Detect which cell encompasses the target text, then output its (X, Y) center coordinate. 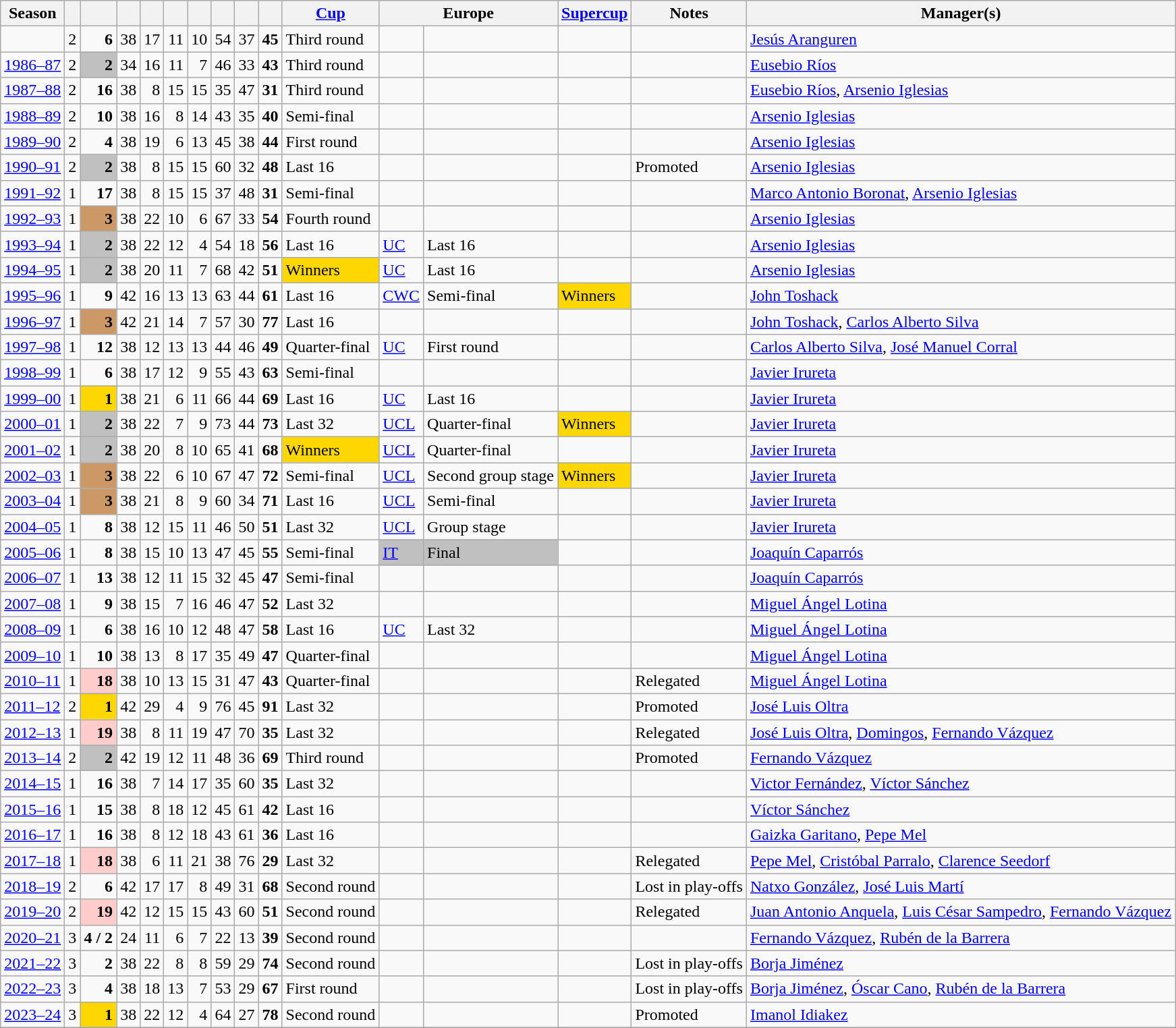
52 (270, 604)
74 (270, 963)
2001–02 (32, 450)
2006–07 (32, 578)
91 (270, 706)
Notes (690, 13)
José Luis Oltra (961, 706)
1994–95 (32, 270)
2019–20 (32, 912)
Borja Jiménez (961, 963)
John Toshack (961, 295)
1987–88 (32, 90)
Fernando Vázquez, Rubén de la Barrera (961, 938)
1988–89 (32, 116)
2020–21 (32, 938)
Víctor Sánchez (961, 809)
59 (223, 963)
66 (223, 399)
1997–98 (32, 347)
2011–12 (32, 706)
78 (270, 1015)
Eusebio Ríos, Arsenio Iglesias (961, 90)
2023–24 (32, 1015)
Victor Fernández, Víctor Sánchez (961, 784)
Europe (468, 13)
2005–06 (32, 552)
72 (270, 476)
1996–97 (32, 322)
58 (270, 629)
Gaizka Garitano, Pepe Mel (961, 835)
1990–91 (32, 167)
2009–10 (32, 655)
1998–99 (32, 373)
57 (223, 322)
1986–87 (32, 65)
CWC (401, 295)
Eusebio Ríos (961, 65)
1989–90 (32, 142)
2022–23 (32, 989)
1993–94 (32, 244)
70 (247, 732)
Manager(s) (961, 13)
4 / 2 (99, 938)
Group stage (491, 527)
1995–96 (32, 295)
Imanol Idiakez (961, 1015)
27 (247, 1015)
1991–92 (32, 193)
65 (223, 450)
Pepe Mel, Cristóbal Parralo, Clarence Seedorf (961, 861)
2004–05 (32, 527)
Second group stage (491, 476)
2000–01 (32, 424)
2016–17 (32, 835)
José Luis Oltra, Domingos, Fernando Vázquez (961, 732)
Jesús Aranguren (961, 39)
IT (401, 552)
John Toshack, Carlos Alberto Silva (961, 322)
53 (223, 989)
Borja Jiménez, Óscar Cano, Rubén de la Barrera (961, 989)
2010–11 (32, 681)
1992–93 (32, 219)
56 (270, 244)
2018–19 (32, 886)
1999–00 (32, 399)
Carlos Alberto Silva, José Manuel Corral (961, 347)
2014–15 (32, 784)
Juan Antonio Anquela, Luis César Sampedro, Fernando Vázquez (961, 912)
77 (270, 322)
64 (223, 1015)
Season (32, 13)
2017–18 (32, 861)
41 (247, 450)
40 (270, 116)
2003–04 (32, 501)
2013–14 (32, 758)
Supercup (595, 13)
71 (270, 501)
50 (247, 527)
2021–22 (32, 963)
2012–13 (32, 732)
Natxo González, José Luis Martí (961, 886)
2008–09 (32, 629)
2002–03 (32, 476)
24 (128, 938)
2007–08 (32, 604)
30 (247, 322)
39 (270, 938)
Cup (331, 13)
2015–16 (32, 809)
Final (491, 552)
Fourth round (331, 219)
Marco Antonio Boronat, Arsenio Iglesias (961, 193)
Fernando Vázquez (961, 758)
